Locate the cell with the specified text and output its [X, Y] center coordinate. 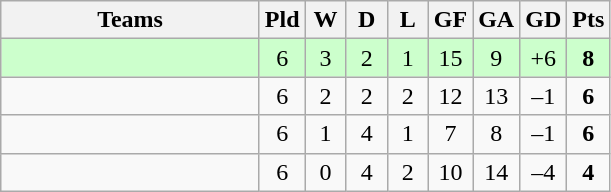
Pts [588, 20]
+6 [544, 58]
13 [496, 96]
–4 [544, 172]
L [408, 20]
GD [544, 20]
7 [450, 134]
GA [496, 20]
W [326, 20]
10 [450, 172]
9 [496, 58]
12 [450, 96]
GF [450, 20]
D [366, 20]
3 [326, 58]
Pld [282, 20]
14 [496, 172]
Teams [130, 20]
15 [450, 58]
0 [326, 172]
